Return (x, y) of the center of cell containing provided text 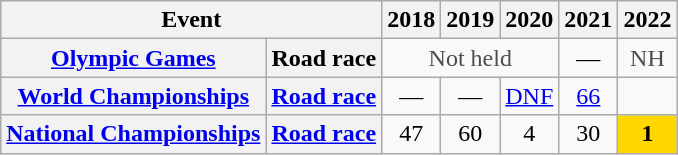
2018 (412, 20)
2019 (470, 20)
2020 (530, 20)
Event (192, 20)
4 (530, 134)
National Championships (134, 134)
NH (648, 58)
2021 (588, 20)
47 (412, 134)
2022 (648, 20)
66 (588, 96)
World Championships (134, 96)
1 (648, 134)
30 (588, 134)
Olympic Games (134, 58)
DNF (530, 96)
Not held (470, 58)
60 (470, 134)
